Output the (X, Y) coordinate of the center of the cell containing the given text.  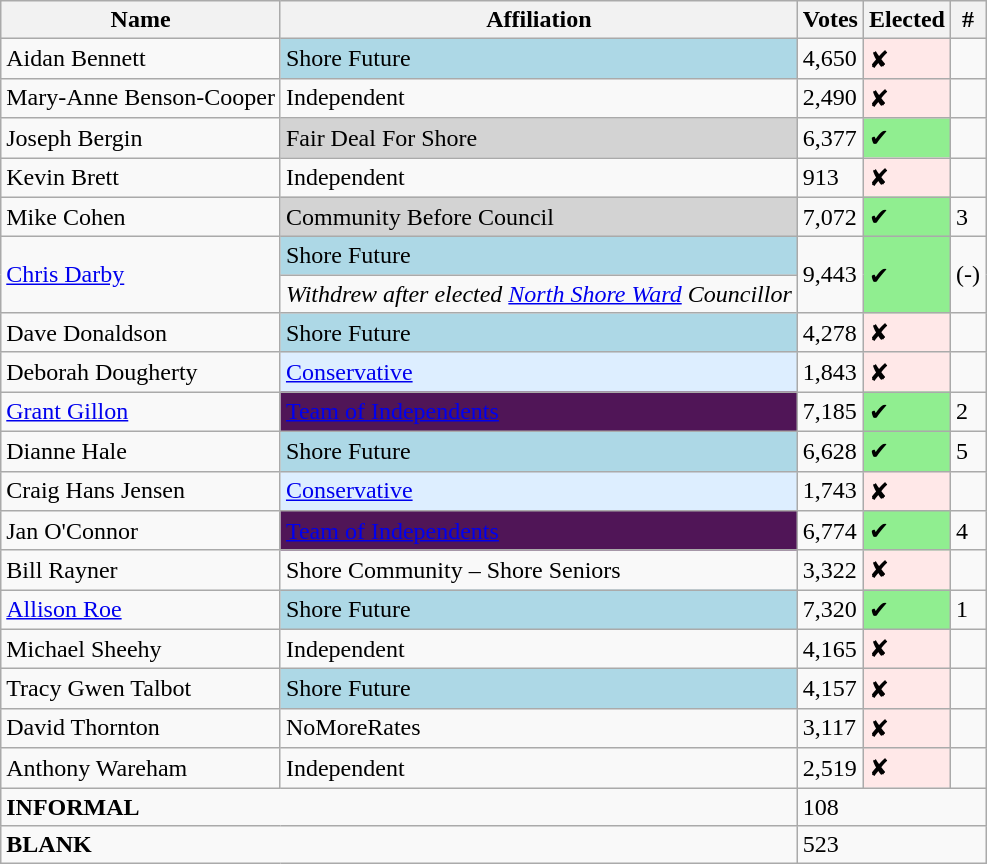
Votes (830, 20)
NoMoreRates (538, 728)
523 (891, 845)
Mary-Anne Benson-Cooper (141, 98)
Allison Roe (141, 610)
4 (968, 531)
David Thornton (141, 728)
Name (141, 20)
4,165 (830, 649)
Anthony Wareham (141, 768)
4,157 (830, 689)
Dave Donaldson (141, 333)
Bill Rayner (141, 570)
2,490 (830, 98)
2,519 (830, 768)
7,185 (830, 412)
Kevin Brett (141, 178)
1,843 (830, 372)
Affiliation (538, 20)
7,320 (830, 610)
Fair Deal For Shore (538, 138)
3 (968, 217)
1 (968, 610)
5 (968, 451)
Jan O'Connor (141, 531)
4,278 (830, 333)
(-) (968, 275)
108 (891, 807)
2 (968, 412)
Joseph Bergin (141, 138)
Tracy Gwen Talbot (141, 689)
4,650 (830, 59)
913 (830, 178)
INFORMAL (400, 807)
Deborah Dougherty (141, 372)
Grant Gillon (141, 412)
Elected (906, 20)
7,072 (830, 217)
Mike Cohen (141, 217)
Shore Community – Shore Seniors (538, 570)
Withdrew after elected North Shore Ward Councillor (538, 294)
3,322 (830, 570)
Community Before Council (538, 217)
Dianne Hale (141, 451)
6,774 (830, 531)
9,443 (830, 275)
Aidan Bennett (141, 59)
BLANK (400, 845)
3,117 (830, 728)
Michael Sheehy (141, 649)
6,628 (830, 451)
# (968, 20)
Craig Hans Jensen (141, 491)
6,377 (830, 138)
1,743 (830, 491)
Chris Darby (141, 275)
